Determine the [x, y] coordinate at the center of the cell enclosing the given text.  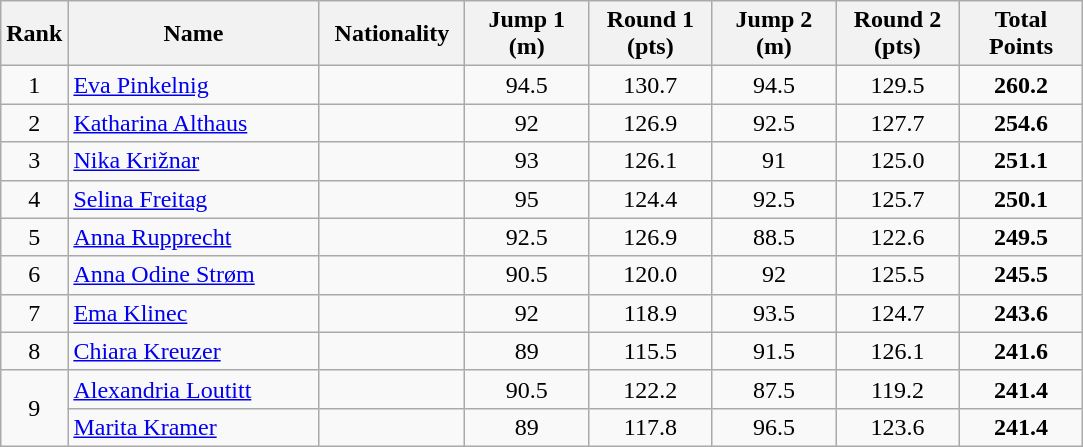
254.6 [1021, 123]
Round 2 (pts) [898, 34]
9 [34, 408]
Rank [34, 34]
243.6 [1021, 313]
250.1 [1021, 199]
87.5 [774, 389]
1 [34, 85]
Total Points [1021, 34]
7 [34, 313]
Marita Kramer [194, 427]
Round 1 (pts) [651, 34]
2 [34, 123]
95 [527, 199]
5 [34, 237]
Anna Rupprecht [194, 237]
Anna Odine Strøm [194, 275]
130.7 [651, 85]
Ema Klinec [194, 313]
129.5 [898, 85]
249.5 [1021, 237]
125.7 [898, 199]
125.0 [898, 161]
8 [34, 351]
260.2 [1021, 85]
Chiara Kreuzer [194, 351]
241.6 [1021, 351]
117.8 [651, 427]
122.6 [898, 237]
Nationality [392, 34]
96.5 [774, 427]
127.7 [898, 123]
6 [34, 275]
124.4 [651, 199]
251.1 [1021, 161]
93 [527, 161]
93.5 [774, 313]
Jump 1 (m) [527, 34]
122.2 [651, 389]
245.5 [1021, 275]
125.5 [898, 275]
118.9 [651, 313]
3 [34, 161]
91 [774, 161]
88.5 [774, 237]
124.7 [898, 313]
119.2 [898, 389]
Alexandria Loutitt [194, 389]
115.5 [651, 351]
Katharina Althaus [194, 123]
123.6 [898, 427]
120.0 [651, 275]
Nika Križnar [194, 161]
Eva Pinkelnig [194, 85]
91.5 [774, 351]
Selina Freitag [194, 199]
Name [194, 34]
4 [34, 199]
Jump 2 (m) [774, 34]
